Detect which cell encompasses the target text, then output its (X, Y) center coordinate. 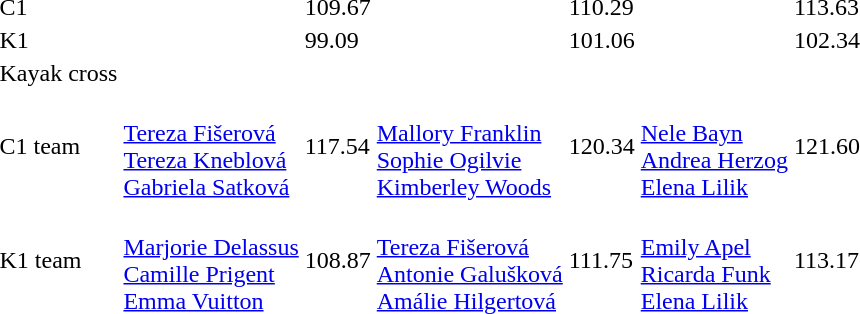
Tereza FišerováTereza KneblováGabriela Satková (211, 146)
Nele BaynAndrea HerzogElena Lilik (714, 146)
120.34 (602, 146)
99.09 (338, 40)
101.06 (602, 40)
Mallory FranklinSophie OgilvieKimberley Woods (470, 146)
117.54 (338, 146)
